Locate the cell with the specified text and output its (X, Y) center coordinate. 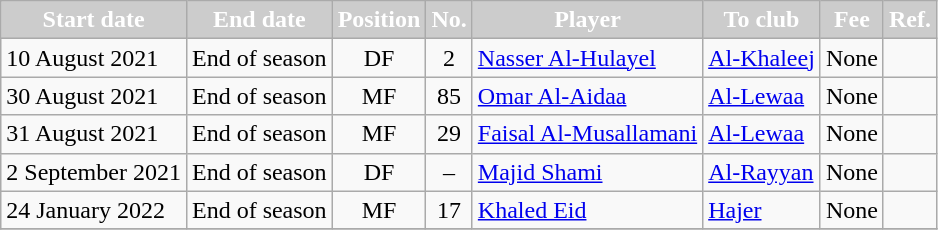
– (449, 172)
85 (449, 96)
To club (762, 20)
Player (587, 20)
2 September 2021 (94, 172)
Al-Khaleej (762, 58)
Faisal Al-Musallamani (587, 134)
Fee (852, 20)
No. (449, 20)
Majid Shami (587, 172)
Start date (94, 20)
29 (449, 134)
17 (449, 210)
Nasser Al-Hulayel (587, 58)
Position (379, 20)
2 (449, 58)
Omar Al-Aidaa (587, 96)
Khaled Eid (587, 210)
Ref. (910, 20)
10 August 2021 (94, 58)
Hajer (762, 210)
24 January 2022 (94, 210)
End date (259, 20)
Al-Rayyan (762, 172)
30 August 2021 (94, 96)
31 August 2021 (94, 134)
